Determine the [X, Y] coordinate at the center of the cell enclosing the given text.  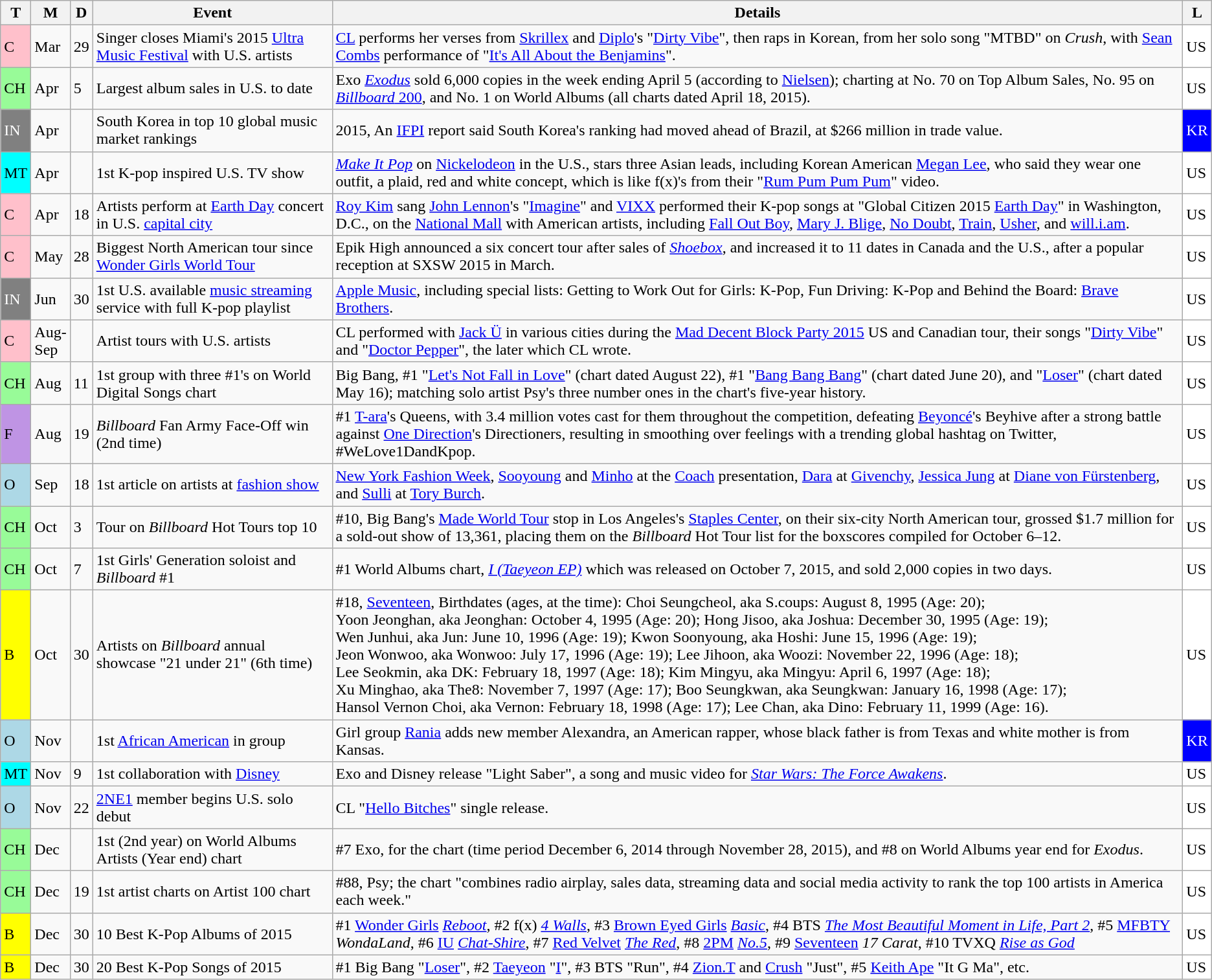
M [50, 13]
Artists perform at Earth Day concert in U.S. capital city [212, 215]
3 [82, 527]
11 [82, 383]
CL "Hello Bitches" single release. [757, 808]
1st Girls' Generation soloist and Billboard #1 [212, 570]
#88, Psy; the chart "combines radio airplay, sales data, streaming data and social media activity to rank the top 100 artists in America each week." [757, 892]
2015, An IFPI report said South Korea's ranking had moved ahead of Brazil, at $266 million in trade value. [757, 131]
22 [82, 808]
29 [82, 47]
1st U.S. available music streaming service with full K-pop playlist [212, 299]
D [82, 13]
#1 Big Bang "Loser", #2 Taeyeon "I", #3 BTS "Run", #4 Zion.T and Crush "Just", #5 Keith Ape "It G Ma", etc. [757, 967]
10 Best K-Pop Albums of 2015 [212, 933]
9 [82, 774]
2NE1 member begins U.S. solo debut [212, 808]
T [16, 13]
Apple Music, including special lists: Getting to Work Out for Girls: K-Pop, Fun Driving: K-Pop and Behind the Board: Brave Brothers. [757, 299]
1st K-pop inspired U.S. TV show [212, 172]
Artists on Billboard annual showcase "21 under 21" (6th time) [212, 655]
Sep [50, 484]
Billboard Fan Army Face-Off win (2nd time) [212, 434]
28 [82, 256]
Largest album sales in U.S. to date [212, 88]
Girl group Rania adds new member Alexandra, an American rapper, whose black father is from Texas and white mother is from Kansas. [757, 741]
Event [212, 13]
Jun [50, 299]
South Korea in top 10 global music market rankings [212, 131]
Artist tours with U.S. artists [212, 340]
L [1197, 13]
5 [82, 88]
20 Best K-Pop Songs of 2015 [212, 967]
1st (2nd year) on World Albums Artists (Year end) chart [212, 849]
Aug-Sep [50, 340]
Biggest North American tour since Wonder Girls World Tour [212, 256]
#7 Exo, for the chart (time period December 6, 2014 through November 28, 2015), and #8 on World Albums year end for Exodus. [757, 849]
1st group with three #1's on World Digital Songs chart [212, 383]
1st collaboration with Disney [212, 774]
1st artist charts on Artist 100 chart [212, 892]
1st African American in group [212, 741]
#1 World Albums chart, I (Taeyeon EP) which was released on October 7, 2015, and sold 2,000 copies in two days. [757, 570]
F [16, 434]
May [50, 256]
1st article on artists at fashion show [212, 484]
Exo and Disney release "Light Saber", a song and music video for Star Wars: The Force Awakens. [757, 774]
Mar [50, 47]
7 [82, 570]
Details [757, 13]
Tour on Billboard Hot Tours top 10 [212, 527]
Singer closes Miami's 2015 Ultra Music Festival with U.S. artists [212, 47]
